From the cell containing the given text, extract its center point as (X, Y) coordinate. 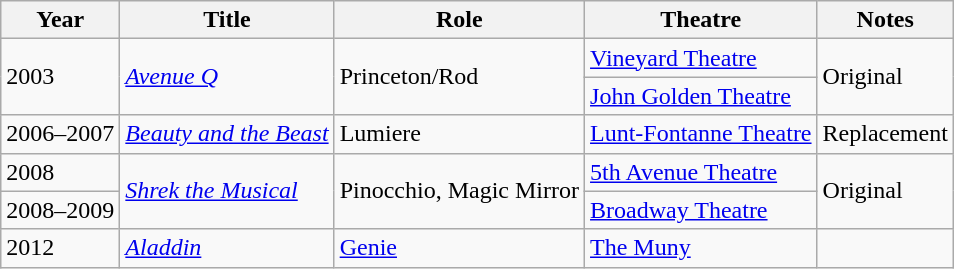
Aladdin (227, 248)
2008 (60, 172)
The Muny (702, 248)
Lunt-Fontanne Theatre (702, 134)
2008–2009 (60, 210)
Lumiere (459, 134)
Genie (459, 248)
Broadway Theatre (702, 210)
Princeton/Rod (459, 77)
Avenue Q (227, 77)
5th Avenue Theatre (702, 172)
Vineyard Theatre (702, 58)
Role (459, 20)
Replacement (885, 134)
Notes (885, 20)
Title (227, 20)
Pinocchio, Magic Mirror (459, 191)
Beauty and the Beast (227, 134)
2003 (60, 77)
Year (60, 20)
2012 (60, 248)
Shrek the Musical (227, 191)
Theatre (702, 20)
2006–2007 (60, 134)
John Golden Theatre (702, 96)
